From the cell containing the given text, extract its center point as [X, Y] coordinate. 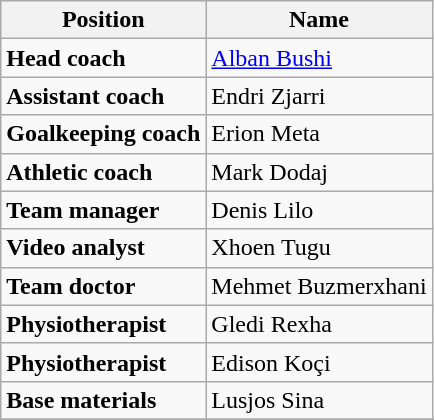
Name [319, 20]
Goalkeeping coach [104, 134]
Assistant coach [104, 96]
Video analyst [104, 248]
Team manager [104, 210]
Base materials [104, 400]
Erion Meta [319, 134]
Alban Bushi [319, 58]
Lusjos Sina [319, 400]
Head coach [104, 58]
Athletic coach [104, 172]
Denis Lilo [319, 210]
Edison Koçi [319, 362]
Mark Dodaj [319, 172]
Team doctor [104, 286]
Position [104, 20]
Xhoen Tugu [319, 248]
Endri Zjarri [319, 96]
Mehmet Buzmerxhani [319, 286]
Gledi Rexha [319, 324]
